Pinpoint the cell where the given text exists, returning its (X, Y) midpoint coordinate. 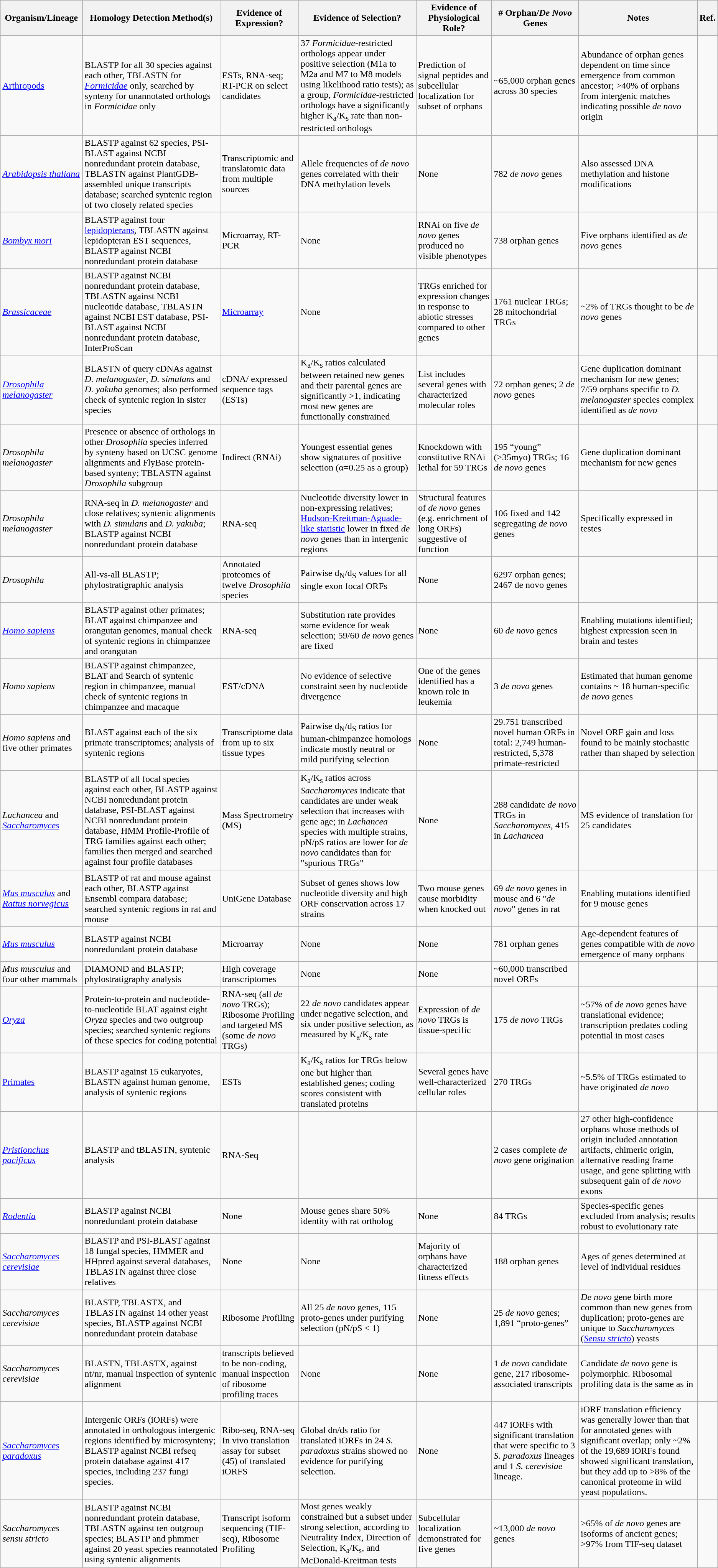
Gene duplication dominant mechanism for new genes (638, 457)
Structural features of de novo genes (e.g. enrichment of long ORFs) suggestive of function (454, 524)
Brassicaceae (41, 311)
Majority of orphans have characterized fitness effects (454, 1262)
Estimated that human genome contains ~ 18 human-specific de novo genes (638, 686)
~60,000 transcribed novel ORFs (535, 974)
288 candidate de novo TRGs in Saccharomyces, 415 in Lachancea (535, 820)
Novel ORF gain and loss found to be mainly stochastic rather than shaped by selection (638, 742)
Indirect (RNAi) (259, 457)
RNA-seq (all de novo TRGs); Ribosome Profiling and targeted MS (some de novo TRGs) (259, 1020)
Mus musculus (41, 944)
BLASTP, TBLASTX, and TBLASTN against 14 other yeast species, BLASTP against NCBI nonredundant protein database (151, 1318)
195 “young” (>35myo) TRGs; 16 de novo genes (535, 457)
Age-dependent features of genes compatible with de novo emergence of many orphans (638, 944)
Global dn/ds ratio for translated iORFs in 24 S. paradoxus strains showed no evidence for purifying selection. (357, 1450)
BLASTP against chimpanzee, BLAT and Search of syntenic region in chimpanzee, manual check of syntenic regions in chimpanzee and macaque (151, 686)
69 de novo genes in mouse and 6 "de novo" genes in rat (535, 898)
Rodentia (41, 1216)
Mouse genes share 50% identity with rat ortholog (357, 1216)
Saccharomyces paradoxus (41, 1450)
1 de novo candidate gene, 217 ribosome-associated transcripts (535, 1374)
List includes several genes with characterized molecular roles (454, 390)
RNA-seq in D. melanogaster and close relatives; syntenic alignments with D. simulans and D. yakuba; BLASTP against NCBI nonredundant protein database (151, 524)
Also assessed DNA methylation and histone modifications (638, 174)
29.751 transcribed novel human ORFs in total: 2,749 human-restricted, 5,378 primate-restricted (535, 742)
781 orphan genes (535, 944)
738 orphan genes (535, 240)
Oryza (41, 1020)
Notes (638, 18)
60 de novo genes (535, 630)
22 de novo candidates appear under negative selection, and six under positive selection, as measured by Ka/Ks rate (357, 1020)
188 orphan genes (535, 1262)
Arabidopsis thaliana (41, 174)
Species-specific genes excluded from analysis; results robust to evolutionary rate (638, 1216)
~2% of TRGs thought to be de novo genes (638, 311)
TRGs enriched for expression changes in response to abiotic stresses compared to other genes (454, 311)
BLASTP of rat and mouse against each other, BLASTP against Ensembl compara database; searched syntenic regions in rat and mouse (151, 898)
De novo gene birth more common than new genes from duplication; proto-genes are unique to Saccharomyces (Sensu stricto) yeasts (638, 1318)
84 TRGs (535, 1216)
ESTs, RNA-seq; RT-PCR on select candidates (259, 86)
cDNA/ expressed sequence tags (ESTs) (259, 390)
106 fixed and 142 segregating de novo genes (535, 524)
BLASTN of query cDNAs against D. melanogaster, D. simulans and D. yakuba genomes; also performed check of syntenic region in sister species (151, 390)
270 TRGs (535, 1082)
BLASTN, TBLASTX, against nt/nr, manual inspection of syntenic alignment (151, 1374)
Lachancea and Saccharomyces (41, 820)
RNAi on five de novo genes produced no visible phenotypes (454, 240)
Ka/Ks ratios for TRGs below one but higher than established genes; coding scores consistent with translated proteins (357, 1082)
~65,000 orphan genes across 30 species (535, 86)
1761 nuclear TRGs; 28 mitochondrial TRGs (535, 311)
BLAST against each of the six primate transcriptomes; analysis of syntenic regions (151, 742)
Subcellular localization demonstrated for five genes (454, 1533)
Candidate de novo gene is polymorphic. Ribosomal profiling data is the same as in (638, 1374)
Knockdown with constitutive RNAi lethal for 59 TRGs (454, 457)
BLASTP and PSI-BLAST against 18 fungal species, HMMER and HHpred against several databases, TBLASTN against three close relatives (151, 1262)
Mus musculus and four other mammals (41, 974)
Two mouse genes cause morbidity when knocked out (454, 898)
Expression of de novo TRGs is tissue-specific (454, 1020)
Ref. (707, 18)
UniGene Database (259, 898)
Saccharomyces sensu stricto (41, 1533)
BLASTP against 15 eukaryotes, BLASTN against human genome, analysis of syntenic regions (151, 1082)
Pairwise dN/dS ratios for human-chimpanzee homologs indicate mostly neutral or mild purifying selection (357, 742)
Gene duplication dominant mechanism for new genes; 7/59 orphans specific to D. melanogaster species complex identified as de novo (638, 390)
Nucleotide diversity lower in non-expressing relatives; Hudson-Kreitman-Aguade-like statistic lower in fixed de novo genes than in intergenic regions (357, 524)
2 cases complete de novo gene origination (535, 1155)
~5.5% of TRGs estimated to have originated de novo (638, 1082)
~57% of de novo genes have translational evidence; transcription predates coding potential in most cases (638, 1020)
Several genes have well-characterized cellular roles (454, 1082)
447 iORFs with significant translation that were specific to 3 S. paradoxus lineages and 1 S. cerevisiae lineage. (535, 1450)
Homo sapiens and five other primates (41, 742)
Allele frequencies of de novo genes correlated with their DNA methylation levels (357, 174)
Drosophila (41, 580)
Homology Detection Method(s) (151, 18)
Transcript isoform sequencing (TIF-seq), Ribosome Profiling (259, 1533)
Evidence of Expression? (259, 18)
3 de novo genes (535, 686)
Annotated proteomes of twelve Drosophila species (259, 580)
Ages of genes determined at level of individual residues (638, 1262)
Microarray, RT-PCR (259, 240)
BLASTP against four lepidopterans, TBLASTN against lepidopteran EST sequences, BLASTP against NCBI nonredundant protein database (151, 240)
Organism/Lineage (41, 18)
175 de novo TRGs (535, 1020)
Mass Spectrometry (MS) (259, 820)
Youngest essential genes show signatures of positive selection (α=0.25 as a group) (357, 457)
Ribo-seq, RNA-seqIn vivo translation assay for subset (45) of translated iORFS (259, 1450)
RNA-Seq (259, 1155)
DIAMOND and BLASTP; phylostratigraphy analysis (151, 974)
BLASTP for all 30 species against each other, TBLASTN for Formicidae only, searched by synteny for unannotated orthologs in Formicidae only (151, 86)
~13,000 de novo genes (535, 1533)
Specifically expressed in testes (638, 524)
72 orphan genes; 2 de novo genes (535, 390)
Pairwise dN/dS values for all single exon focal ORFs (357, 580)
Ribosome Profiling (259, 1318)
One of the genes identified has a known role in leukemia (454, 686)
Prediction of signal peptides and subcellular localization for subset of orphans (454, 86)
Primates (41, 1082)
782 de novo genes (535, 174)
Enabling mutations identified; highest expression seen in brain and testes (638, 630)
ESTs (259, 1082)
Pristionchus pacificus (41, 1155)
Mus musculus and Rattus norvegicus (41, 898)
Five orphans identified as de novo genes (638, 240)
Transcriptomic and translatomic data from multiple sources (259, 174)
Substitution rate provides some evidence for weak selection; 59/60 de novo genes are fixed (357, 630)
Enabling mutations identified for 9 mouse genes (638, 898)
6297 orphan genes; 2467 de novo genes (535, 580)
BLASTP against other primates; BLAT against chimpanzee and orangutan genomes, manual check of syntenic regions in chimpanzee and orangutan (151, 630)
Subset of genes shows low nucleotide diversity and high ORF conservation across 17 strains (357, 898)
High coverage transcriptomes (259, 974)
25 de novo genes; 1,891 “proto-genes” (535, 1318)
transcripts believed to be non-coding, manual inspection of ribosome profiling traces (259, 1374)
All 25 de novo genes, 115 proto-genes under purifying selection (pN/pS < 1) (357, 1318)
All-vs-all BLASTP; phylostratigraphic analysis (151, 580)
Arthropods (41, 86)
No evidence of selective constraint seen by nucleotide divergence (357, 686)
MS evidence of translation for 25 candidates (638, 820)
BLASTP and tBLASTN, syntenic analysis (151, 1155)
Evidence of Selection? (357, 18)
Evidence of Physiological Role? (454, 18)
Bombyx mori (41, 240)
>65% of de novo genes are isoforms of ancient genes; >97% from TIF-seq dataset (638, 1533)
# Orphan/De Novo Genes (535, 18)
Transcriptome data from up to six tissue types (259, 742)
EST/cDNA (259, 686)
